Find where the given text appears and provide that cell's center as (x, y) coordinate. 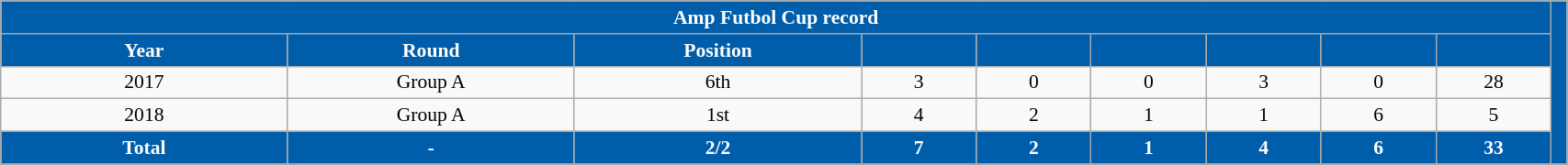
1st (717, 115)
2/2 (717, 148)
2017 (144, 82)
33 (1494, 148)
- (431, 148)
Position (717, 50)
Round (431, 50)
Year (144, 50)
Total (144, 148)
Amp Futbol Cup record (776, 17)
5 (1494, 115)
2018 (144, 115)
6th (717, 82)
7 (919, 148)
28 (1494, 82)
